Pinpoint the cell where the given text exists, returning its [X, Y] midpoint coordinate. 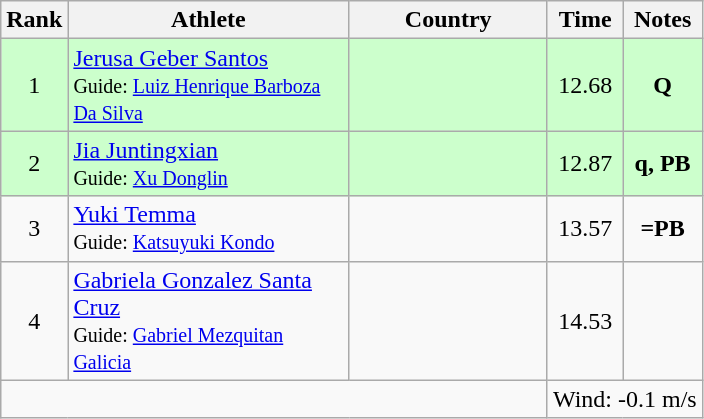
3 [34, 228]
Notes [662, 20]
14.53 [584, 320]
2 [34, 164]
Yuki TemmaGuide: Katsuyuki Kondo [208, 228]
Rank [34, 20]
Jerusa Geber SantosGuide: Luiz Henrique Barboza Da Silva [208, 85]
12.68 [584, 85]
Q [662, 85]
=PB [662, 228]
1 [34, 85]
Jia JuntingxianGuide: Xu Donglin [208, 164]
12.87 [584, 164]
13.57 [584, 228]
Athlete [208, 20]
Time [584, 20]
4 [34, 320]
q, PB [662, 164]
Wind: -0.1 m/s [624, 399]
Gabriela Gonzalez Santa CruzGuide: Gabriel Mezquitan Galicia [208, 320]
Country [448, 20]
